Identify which cell holds the provided text, then report its (X, Y) central coordinate. 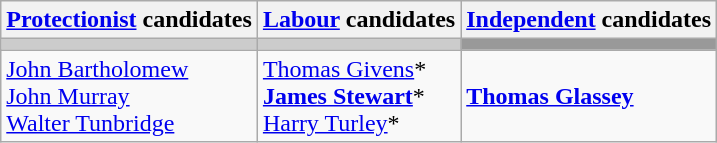
Protectionist candidates (130, 20)
Thomas Givens*James Stewart*Harry Turley* (358, 96)
Labour candidates (358, 20)
Thomas Glassey (589, 96)
John BartholomewJohn MurrayWalter Tunbridge (130, 96)
Independent candidates (589, 20)
